Find where the given text appears and provide that cell's center as (x, y) coordinate. 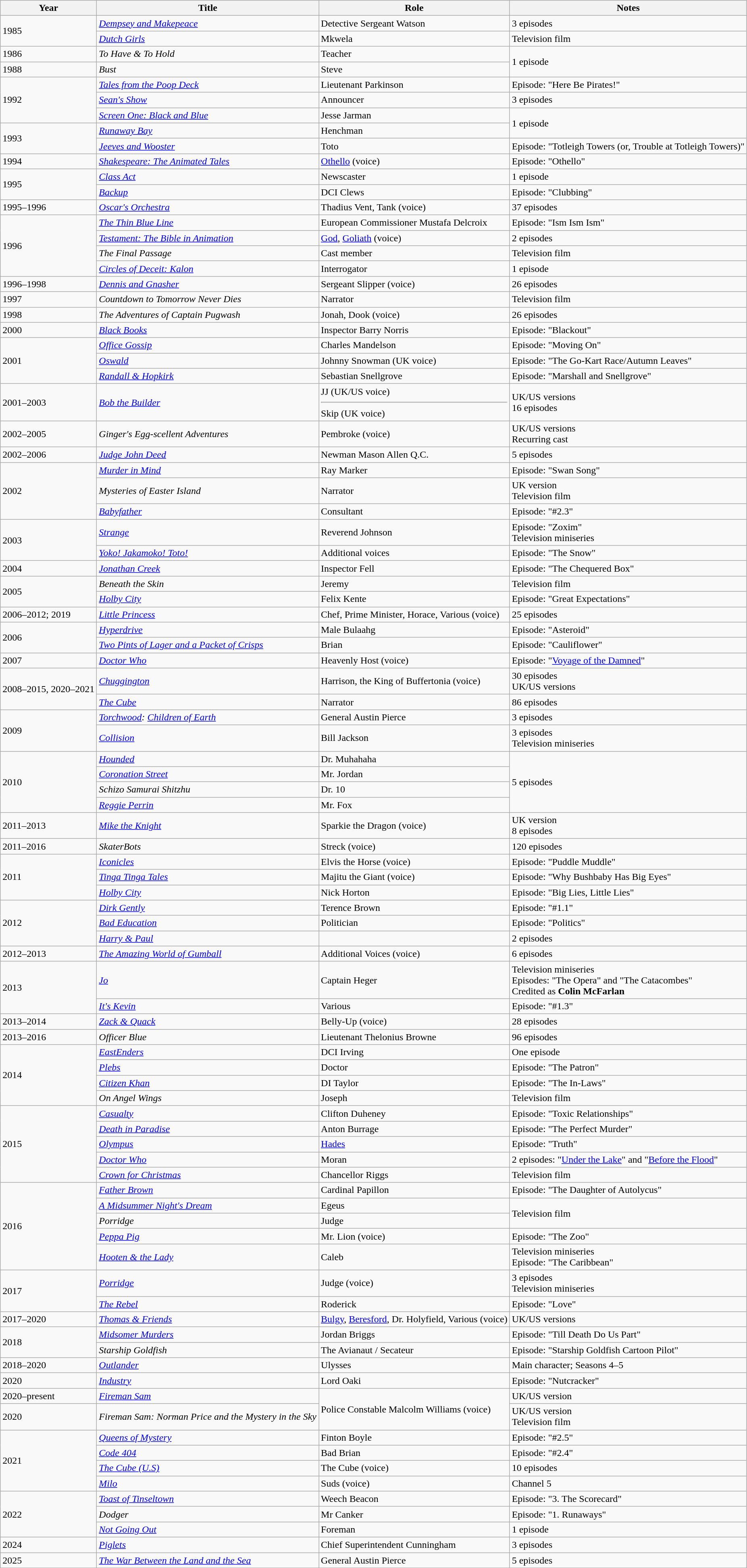
European Commissioner Mustafa Delcroix (414, 223)
Milo (208, 1483)
Male Bulaahg (414, 630)
Countdown to Tomorrow Never Dies (208, 299)
Toast of Tinseltown (208, 1499)
Episode: "Clubbing" (628, 192)
Nick Horton (414, 892)
Episode: "Moving On" (628, 345)
2008–2015, 2020–2021 (48, 689)
Episode: "#2.5" (628, 1437)
2025 (48, 1560)
Hooten & the Lady (208, 1257)
Office Gossip (208, 345)
Hounded (208, 759)
2024 (48, 1545)
Thadius Vent, Tank (voice) (414, 207)
Chief Superintendent Cunningham (414, 1545)
Jesse Jarman (414, 115)
Circles of Deceit: Kalon (208, 269)
Mr. Lion (voice) (414, 1236)
1985 (48, 31)
Anton Burrage (414, 1129)
A Midsummer Night's Dream (208, 1205)
Chancellor Riggs (414, 1175)
96 episodes (628, 1037)
Episode: "Totleigh Towers (or, Trouble at Totleigh Towers)" (628, 146)
2011–2013 (48, 826)
Sebastian Snellgrove (414, 376)
Episode: "#1.1" (628, 908)
Captain Heger (414, 980)
Brian (414, 645)
Hyperdrive (208, 630)
Sergeant Slipper (voice) (414, 284)
The War Between the Land and the Sea (208, 1560)
Felix Kente (414, 599)
Reggie Perrin (208, 805)
Oscar's Orchestra (208, 207)
2002 (48, 491)
Torchwood: Children of Earth (208, 717)
Dutch Girls (208, 39)
Coronation Street (208, 774)
Episode: "The Daughter of Autolycus" (628, 1190)
Testament: The Bible in Animation (208, 238)
Bill Jackson (414, 738)
Finton Boyle (414, 1437)
1986 (48, 54)
Dirk Gently (208, 908)
Strange (208, 533)
Foreman (414, 1529)
Two Pints of Lager and a Packet of Crisps (208, 645)
UK/US versionsRecurring cast (628, 433)
Episode: "3. The Scorecard" (628, 1499)
Sean's Show (208, 100)
Interrogator (414, 269)
Bulgy, Beresford, Dr. Holyfield, Various (voice) (414, 1319)
2012 (48, 923)
Terence Brown (414, 908)
2017–2020 (48, 1319)
37 episodes (628, 207)
2018 (48, 1342)
1996 (48, 246)
Jonathan Creek (208, 568)
Episode: "Blackout" (628, 330)
Father Brown (208, 1190)
UK/US versionTelevision film (628, 1417)
Lieutenant Thelonius Browne (414, 1037)
Joseph (414, 1098)
EastEnders (208, 1052)
The Thin Blue Line (208, 223)
Suds (voice) (414, 1483)
1993 (48, 138)
Officer Blue (208, 1037)
UK version8 episodes (628, 826)
UK/US versions16 episodes (628, 402)
Outlander (208, 1365)
Tinga Tinga Tales (208, 877)
Backup (208, 192)
Jonah, Dook (voice) (414, 315)
Title (208, 8)
Roderick (414, 1304)
UK/US version (628, 1396)
2022 (48, 1514)
Citizen Khan (208, 1083)
Code 404 (208, 1453)
Thomas & Friends (208, 1319)
Episode: "#2.4" (628, 1453)
Weech Beacon (414, 1499)
Doctor (414, 1068)
DCI Irving (414, 1052)
Episode: "Truth" (628, 1144)
Fireman Sam: Norman Price and the Mystery in the Sky (208, 1417)
Mike the Knight (208, 826)
Episode: "Love" (628, 1304)
86 episodes (628, 702)
UK/US versions (628, 1319)
Episode: "Othello" (628, 161)
1994 (48, 161)
2011–2016 (48, 846)
2002–2006 (48, 454)
2003 (48, 540)
2021 (48, 1460)
The Cube (voice) (414, 1468)
2018–2020 (48, 1365)
DCI Clews (414, 192)
2009 (48, 730)
2017 (48, 1291)
Mysteries of Easter Island (208, 491)
Episode: "The Patron" (628, 1068)
Harrison, the King of Buffertonia (voice) (414, 681)
Crown for Christmas (208, 1175)
Episode: "Puddle Muddle" (628, 862)
To Have & To Hold (208, 54)
Dennis and Gnasher (208, 284)
Elvis the Horse (voice) (414, 862)
Role (414, 8)
Harry & Paul (208, 938)
Episode: "Great Expectations" (628, 599)
Hades (414, 1144)
Steve (414, 69)
Episode: "Here Be Pirates!" (628, 85)
Episode: "The Snow" (628, 553)
6 episodes (628, 954)
Streck (voice) (414, 846)
2005 (48, 591)
The Adventures of Captain Pugwash (208, 315)
Detective Sergeant Watson (414, 23)
The Cube (U.S) (208, 1468)
Black Books (208, 330)
Midsomer Murders (208, 1335)
On Angel Wings (208, 1098)
Jeremy (414, 584)
One episode (628, 1052)
Television miniseriesEpisodes: "The Opera" and "The Catacombes"Credited as Colin McFarlan (628, 980)
Police Constable Malcolm Williams (voice) (414, 1409)
The Cube (208, 702)
Ginger's Egg-scellent Adventures (208, 433)
2012–2013 (48, 954)
Industry (208, 1381)
Main character; Seasons 4–5 (628, 1365)
1998 (48, 315)
30 episodesUK/US versions (628, 681)
The Final Passage (208, 253)
Oswald (208, 361)
Schizo Samurai Shitzhu (208, 790)
2001–2003 (48, 402)
Class Act (208, 176)
Newman Mason Allen Q.C. (414, 454)
Teacher (414, 54)
Episode: "Starship Goldfish Cartoon Pilot" (628, 1350)
2007 (48, 660)
Randall & Hopkirk (208, 376)
Casualty (208, 1114)
Television miniseriesEpisode: "The Caribbean" (628, 1257)
1992 (48, 100)
Mr. Fox (414, 805)
Politician (414, 923)
Episode: "Big Lies, Little Lies" (628, 892)
Mr Canker (414, 1514)
Cast member (414, 253)
Episode: "1. Runaways" (628, 1514)
Ulysses (414, 1365)
2002–2005 (48, 433)
28 episodes (628, 1021)
Heavenly Host (voice) (414, 660)
Additional Voices (voice) (414, 954)
Olympus (208, 1144)
2015 (48, 1144)
2004 (48, 568)
1995 (48, 184)
Beneath the Skin (208, 584)
1988 (48, 69)
1995–1996 (48, 207)
Lord Oaki (414, 1381)
Clifton Duheney (414, 1114)
Jeeves and Wooster (208, 146)
Iconicles (208, 862)
Episode: "The Zoo" (628, 1236)
2 episodes: "Under the Lake" and "Before the Flood" (628, 1159)
Bob the Builder (208, 402)
Belly-Up (voice) (414, 1021)
2011 (48, 877)
2010 (48, 782)
Episode: "Toxic Relationships" (628, 1114)
Tales from the Poop Deck (208, 85)
Shakespeare: The Animated Tales (208, 161)
Yoko! Jakamoko! Toto! (208, 553)
2001 (48, 361)
Zack & Quack (208, 1021)
Episode: "Ism Ism Ism" (628, 223)
Bad Brian (414, 1453)
Channel 5 (628, 1483)
Dr. Muhahaha (414, 759)
Majitu the Giant (voice) (414, 877)
Caleb (414, 1257)
Episode: "Marshall and Snellgrove" (628, 376)
Toto (414, 146)
Episode: "Zoxim"Television miniseries (628, 533)
Inspector Barry Norris (414, 330)
Plebs (208, 1068)
Announcer (414, 100)
The Amazing World of Gumball (208, 954)
DI Taylor (414, 1083)
10 episodes (628, 1468)
2000 (48, 330)
Peppa Pig (208, 1236)
Collision (208, 738)
It's Kevin (208, 1006)
Babyfather (208, 512)
Sparkie the Dragon (voice) (414, 826)
The Avianaut / Secateur (414, 1350)
Episode: "Cauliflower" (628, 645)
Episode: "Voyage of the Damned" (628, 660)
1996–1998 (48, 284)
Moran (414, 1159)
Episode: "Till Death Do Us Part" (628, 1335)
2013 (48, 987)
Mkwela (414, 39)
Judge (414, 1221)
Various (414, 1006)
2006 (48, 637)
Judge John Deed (208, 454)
Episode: "#2.3" (628, 512)
Johnny Snowman (UK voice) (414, 361)
Bad Education (208, 923)
Episode: "#1.3" (628, 1006)
Runaway Bay (208, 131)
Screen One: Black and Blue (208, 115)
2013–2014 (48, 1021)
Dempsey and Makepeace (208, 23)
The Rebel (208, 1304)
Newscaster (414, 176)
Mr. Jordan (414, 774)
Episode: "Politics" (628, 923)
Notes (628, 8)
2006–2012; 2019 (48, 614)
Cardinal Papillon (414, 1190)
Not Going Out (208, 1529)
Year (48, 8)
2020–present (48, 1396)
Jordan Briggs (414, 1335)
Egeus (414, 1205)
Fireman Sam (208, 1396)
Piglets (208, 1545)
God, Goliath (voice) (414, 238)
Dr. 10 (414, 790)
Inspector Fell (414, 568)
JJ (UK/US voice)Skip (UK voice) (414, 402)
Little Princess (208, 614)
25 episodes (628, 614)
Death in Paradise (208, 1129)
2013–2016 (48, 1037)
Murder in Mind (208, 470)
Queens of Mystery (208, 1437)
Consultant (414, 512)
Lieutenant Parkinson (414, 85)
Chef, Prime Minister, Horace, Various (voice) (414, 614)
Additional voices (414, 553)
Judge (voice) (414, 1283)
Episode: "Swan Song" (628, 470)
2014 (48, 1075)
Pembroke (voice) (414, 433)
Ray Marker (414, 470)
Reverend Johnson (414, 533)
Episode: "The In-Laws" (628, 1083)
Henchman (414, 131)
Episode: "Nutcracker" (628, 1381)
Bust (208, 69)
Episode: "Asteroid" (628, 630)
Dodger (208, 1514)
Episode: "The Chequered Box" (628, 568)
Othello (voice) (414, 161)
Charles Mandelson (414, 345)
2016 (48, 1226)
Jo (208, 980)
Chuggington (208, 681)
Episode: "The Perfect Murder" (628, 1129)
Episode: "The Go-Kart Race/Autumn Leaves" (628, 361)
SkaterBots (208, 846)
Episode: "Why Bushbaby Has Big Eyes" (628, 877)
Starship Goldfish (208, 1350)
120 episodes (628, 846)
UK versionTelevision film (628, 491)
1997 (48, 299)
